Determine the (X, Y) coordinate at the center of the cell enclosing the given text.  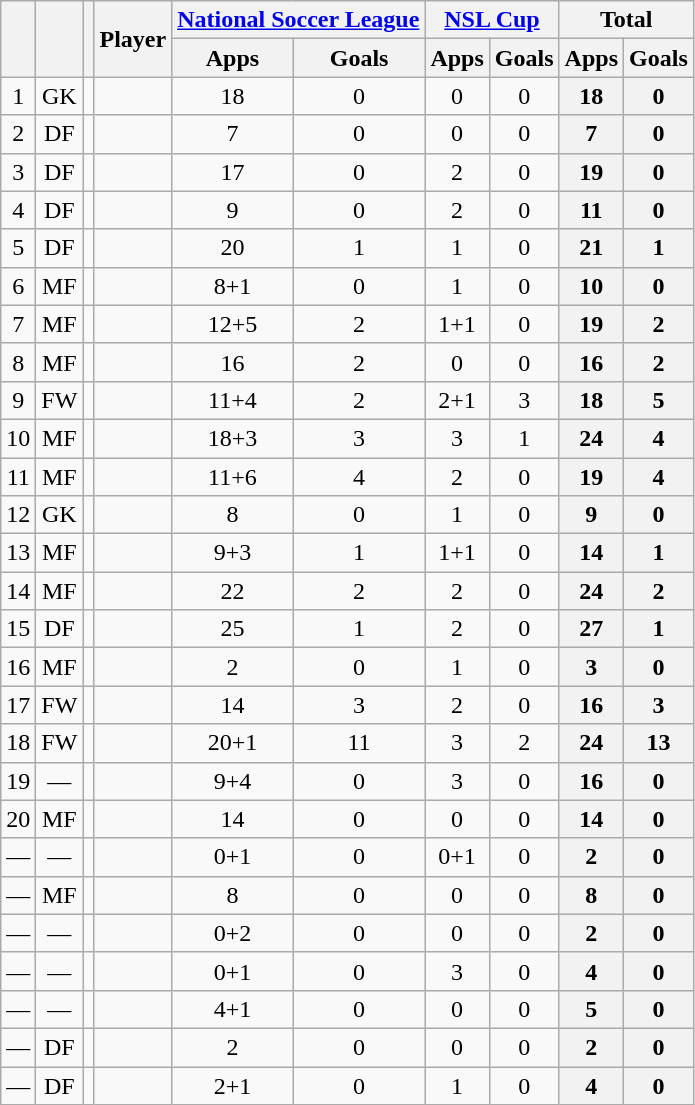
Player (133, 39)
12+5 (233, 324)
21 (591, 248)
Total (626, 20)
11+6 (233, 477)
20+1 (233, 743)
27 (591, 629)
11+4 (233, 400)
0+2 (233, 933)
9+4 (233, 781)
15 (18, 629)
22 (233, 591)
4+1 (233, 1009)
25 (233, 629)
18+3 (233, 438)
12 (18, 515)
9+3 (233, 553)
8+1 (233, 286)
National Soccer League (298, 20)
6 (18, 286)
NSL Cup (492, 20)
